Return the [X, Y] coordinate for the center point of the cell that contains the specified text.  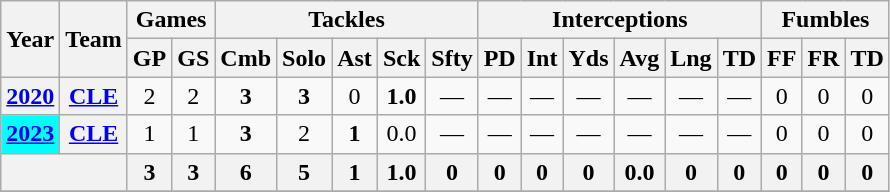
Sck [401, 58]
Interceptions [620, 20]
Ast [355, 58]
FF [782, 58]
5 [304, 172]
Avg [640, 58]
6 [246, 172]
Fumbles [826, 20]
GP [149, 58]
Games [170, 20]
Lng [691, 58]
Int [542, 58]
Tackles [346, 20]
FR [824, 58]
Cmb [246, 58]
Team [94, 39]
Yds [588, 58]
2020 [30, 96]
Sfty [452, 58]
GS [194, 58]
2023 [30, 134]
Year [30, 39]
PD [500, 58]
Solo [304, 58]
